Search for the cell housing the specified text and yield its (X, Y) center coordinate. 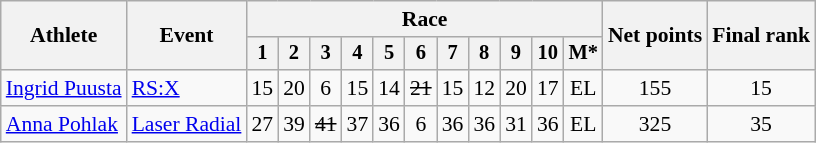
Laser Radial (187, 124)
Final rank (761, 36)
325 (655, 124)
35 (761, 124)
Event (187, 36)
8 (484, 54)
14 (389, 88)
RS:X (187, 88)
27 (262, 124)
2 (294, 54)
Ingrid Puusta (64, 88)
7 (453, 54)
155 (655, 88)
Anna Pohlak (64, 124)
21 (421, 88)
4 (358, 54)
17 (548, 88)
31 (516, 124)
5 (389, 54)
12 (484, 88)
1 (262, 54)
41 (326, 124)
Net points (655, 36)
9 (516, 54)
3 (326, 54)
10 (548, 54)
37 (358, 124)
M* (584, 54)
Athlete (64, 36)
39 (294, 124)
Race (424, 19)
